For the text-containing cell, return its midpoint in (X, Y) coordinate format. 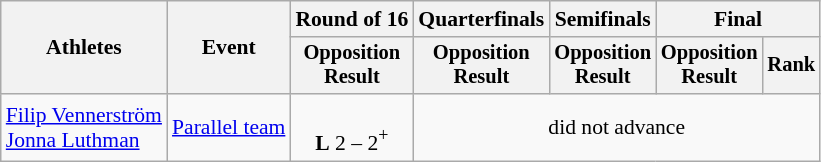
Final (738, 19)
Round of 16 (352, 19)
Rank (792, 66)
Parallel team (228, 128)
Semifinals (602, 19)
Event (228, 48)
Filip VennerströmJonna Luthman (84, 128)
did not advance (616, 128)
Quarterfinals (481, 19)
L 2 – 2+ (352, 128)
Athletes (84, 48)
